Search for the cell housing the specified text and yield its [X, Y] center coordinate. 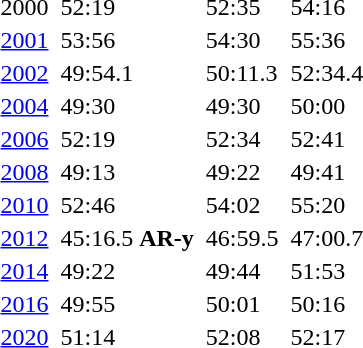
52:19 [127, 139]
52:46 [127, 205]
50:01 [242, 304]
49:44 [242, 271]
45:16.5 AR-y [127, 238]
49:55 [127, 304]
54:30 [242, 40]
49:13 [127, 172]
46:59.5 [242, 238]
53:56 [127, 40]
54:02 [242, 205]
52:34 [242, 139]
49:54.1 [127, 73]
50:11.3 [242, 73]
